Locate the cell with the specified text and output its [X, Y] center coordinate. 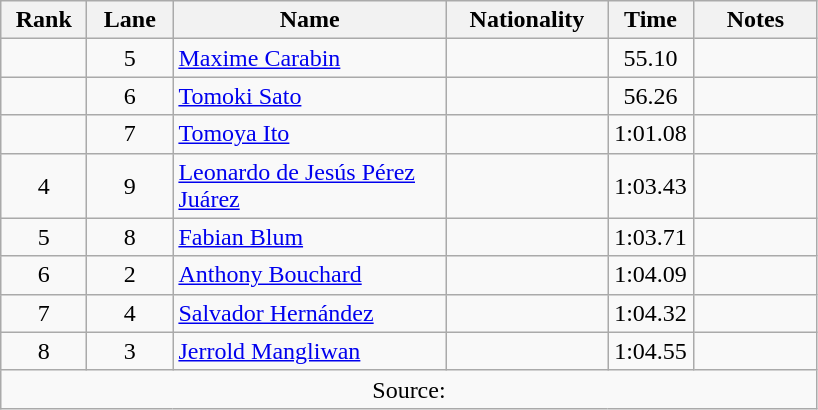
Jerrold Mangliwan [310, 351]
Maxime Carabin [310, 58]
Fabian Blum [310, 237]
Anthony Bouchard [310, 275]
1:03.71 [651, 237]
Lane [130, 20]
Time [651, 20]
Notes [756, 20]
56.26 [651, 96]
Tomoki Sato [310, 96]
1:01.08 [651, 134]
1:04.55 [651, 351]
1:04.32 [651, 313]
Tomoya Ito [310, 134]
Source: [409, 389]
1:04.09 [651, 275]
Name [310, 20]
Nationality [526, 20]
9 [130, 186]
1:03.43 [651, 186]
Leonardo de Jesús Pérez Juárez [310, 186]
Salvador Hernández [310, 313]
55.10 [651, 58]
2 [130, 275]
Rank [44, 20]
3 [130, 351]
